Extract the (X, Y) coordinate from the center of the cell holding the provided text.  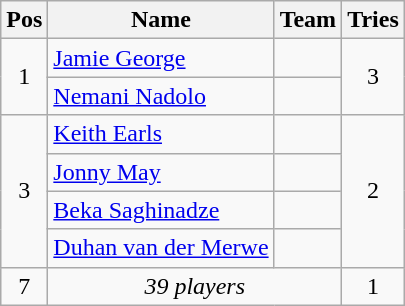
39 players (195, 286)
Keith Earls (161, 134)
7 (24, 286)
Jamie George (161, 58)
Tries (374, 20)
Pos (24, 20)
Nemani Nadolo (161, 96)
Jonny May (161, 172)
Name (161, 20)
Duhan van der Merwe (161, 248)
2 (374, 191)
Team (308, 20)
Beka Saghinadze (161, 210)
